Capture the cell that displays the provided text and extract its (X, Y) central coordinate. 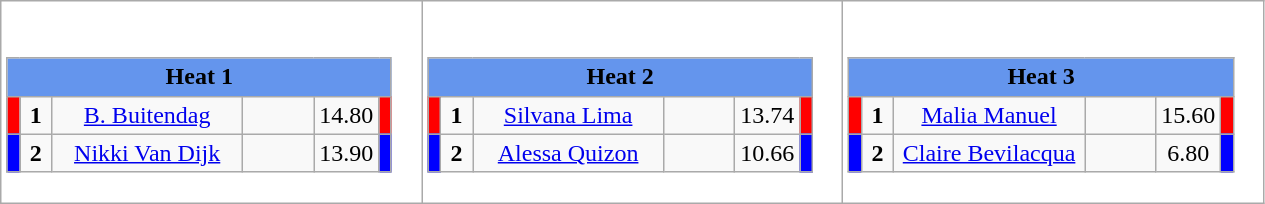
13.90 (346, 153)
13.74 (768, 115)
Claire Bevilacqua (990, 153)
Heat 3 (1041, 77)
Heat 2 (620, 77)
Silvana Lima (568, 115)
Nikki Van Dijk (148, 153)
Heat 3 1 Malia Manuel 15.60 2 Claire Bevilacqua 6.80 (1054, 102)
Alessa Quizon (568, 153)
14.80 (346, 115)
Malia Manuel (990, 115)
Heat 1 (199, 77)
Heat 2 1 Silvana Lima 13.74 2 Alessa Quizon 10.66 (632, 102)
10.66 (768, 153)
Heat 1 1 B. Buitendag 14.80 2 Nikki Van Dijk 13.90 (212, 102)
B. Buitendag (148, 115)
15.60 (1188, 115)
6.80 (1188, 153)
